Scan for the cell matching the given text and deliver its [x, y] coordinate at center. 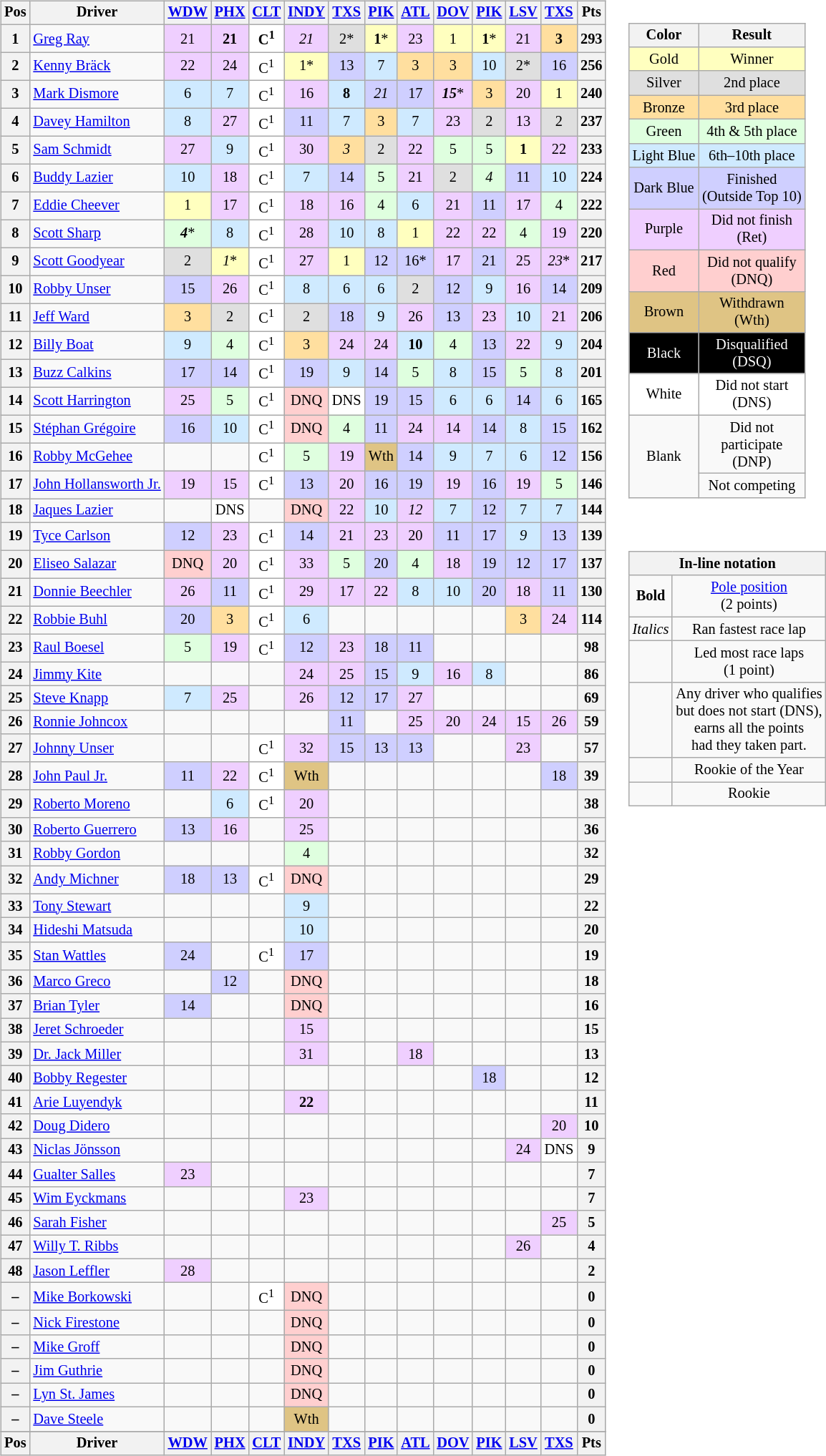
Dark Blue [664, 188]
Brian Tyler [97, 1006]
15* [452, 94]
Winner [752, 59]
John Paul Jr. [97, 776]
209 [591, 289]
40 [15, 1078]
Jim Guthrie [97, 1371]
Dr. Jack Miller [97, 1054]
White [664, 394]
Jimmy Kite [97, 674]
John Hollansworth Jr. [97, 485]
Robbie Buhl [97, 620]
Italics [651, 629]
Robby Gordon [97, 854]
Sam Schmidt [97, 150]
201 [591, 373]
Dave Steele [97, 1419]
Mike Groff [97, 1347]
293 [591, 39]
256 [591, 66]
Wim Eyckmans [97, 1198]
Greg Ray [97, 39]
Eddie Cheever [97, 206]
Not competing [752, 486]
Jaques Lazier [97, 510]
Doug Didero [97, 1126]
233 [591, 150]
Red [664, 270]
Steve Knapp [97, 698]
144 [591, 510]
In-line notation [727, 564]
146 [591, 485]
Light Blue [664, 155]
Marco Greco [97, 982]
137 [591, 564]
Scott Harrington [97, 401]
Rookie [749, 794]
Tony Stewart [97, 906]
Pole position(2 points) [749, 596]
Billy Boat [97, 345]
Bold [651, 596]
Jason Leffler [97, 1271]
69 [591, 698]
Scott Sharp [97, 233]
Ran fastest race lap [749, 629]
Silver [664, 83]
23* [559, 262]
220 [591, 233]
Green [664, 132]
Eliseo Salazar [97, 564]
Scott Goodyear [97, 262]
86 [591, 674]
Niclas Jönsson [97, 1150]
Withdrawn(Wth) [752, 312]
6th–10th place [752, 155]
Roberto Guerrero [97, 830]
16* [415, 262]
4* [188, 233]
Stéphan Grégoire [97, 429]
Led most race laps(1 point) [749, 662]
206 [591, 318]
4th & 5th place [752, 132]
Donnie Beechler [97, 592]
130 [591, 592]
Buddy Lazier [97, 177]
Johnny Unser [97, 748]
Purple [664, 230]
48 [15, 1271]
Stan Wattles [97, 956]
Did not finish(Ret) [752, 230]
Robby Unser [97, 289]
Gold [664, 59]
Result [752, 35]
43 [15, 1150]
37 [15, 1006]
Blank [664, 456]
Willy T. Ribbs [97, 1247]
237 [591, 122]
Black [664, 353]
3rd place [752, 107]
Buzz Calkins [97, 373]
Bobby Regester [97, 1078]
224 [591, 177]
Jeff Ward [97, 318]
Andy Michner [97, 880]
Mark Dismore [97, 94]
Jeret Schroeder [97, 1030]
Nick Firestone [97, 1323]
Color [664, 35]
Did not qualify(DNQ) [752, 270]
165 [591, 401]
240 [591, 94]
162 [591, 429]
2nd place [752, 83]
98 [591, 648]
Finished(Outside Top 10) [752, 188]
Bronze [664, 107]
Gualter Salles [97, 1175]
Arie Luyendyk [97, 1103]
44 [15, 1175]
42 [15, 1126]
Any driver who qualifiesbut does not start (DNS),earns all the pointshad they taken part. [749, 720]
Davey Hamilton [97, 122]
204 [591, 345]
156 [591, 456]
45 [15, 1198]
Robby McGehee [97, 456]
46 [15, 1223]
Raul Boesel [97, 648]
114 [591, 620]
Did not start(DNS) [752, 394]
139 [591, 537]
Lyn St. James [97, 1395]
47 [15, 1247]
Tyce Carlson [97, 537]
Rookie of the Year [749, 770]
Brown [664, 312]
35 [15, 956]
Sarah Fisher [97, 1223]
Mike Borkowski [97, 1296]
Roberto Moreno [97, 804]
57 [591, 748]
Did notparticipate(DNP) [752, 444]
Disqualified(DSQ) [752, 353]
Kenny Bräck [97, 66]
59 [591, 722]
41 [15, 1103]
Hideshi Matsuda [97, 930]
217 [591, 262]
Ronnie Johncox [97, 722]
222 [591, 206]
34 [15, 930]
